Capture the cell that displays the provided text and extract its (x, y) central coordinate. 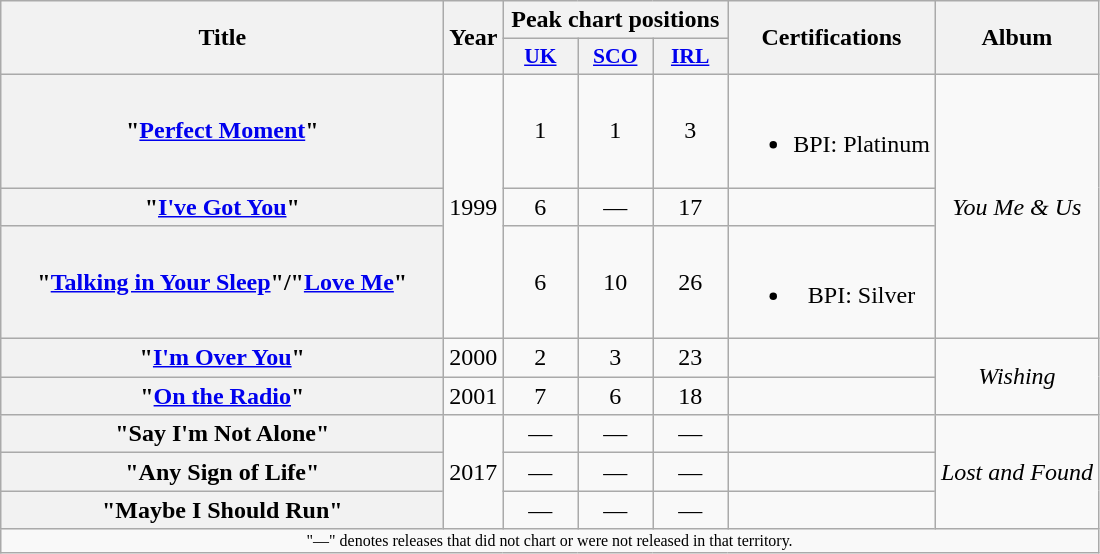
BPI: Silver (832, 282)
Wishing (1016, 377)
7 (540, 396)
"Talking in Your Sleep"/"Love Me" (222, 282)
2 (540, 358)
Album (1016, 38)
2017 (474, 472)
"Say I'm Not Alone" (222, 434)
1999 (474, 206)
UK (540, 57)
18 (690, 396)
Year (474, 38)
"—" denotes releases that did not chart or were not released in that territory. (550, 541)
"I've Got You" (222, 207)
10 (616, 282)
"Any Sign of Life" (222, 472)
You Me & Us (1016, 206)
23 (690, 358)
17 (690, 207)
Peak chart positions (616, 20)
IRL (690, 57)
"On the Radio" (222, 396)
BPI: Platinum (832, 130)
"I'm Over You" (222, 358)
Title (222, 38)
Lost and Found (1016, 472)
Certifications (832, 38)
SCO (616, 57)
2001 (474, 396)
"Perfect Moment" (222, 130)
26 (690, 282)
2000 (474, 358)
"Maybe I Should Run" (222, 510)
